Provide the [x, y] coordinate of the cell's center where the given text is located.  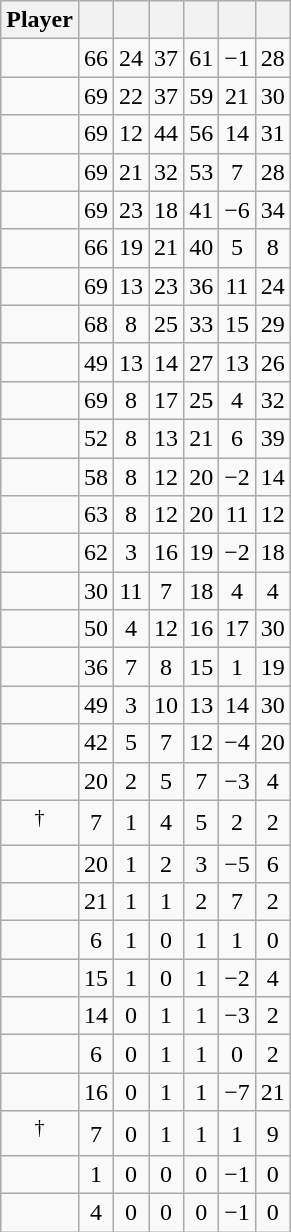
50 [96, 629]
9 [272, 1134]
58 [96, 477]
−7 [238, 1092]
22 [132, 96]
42 [96, 743]
29 [272, 324]
10 [166, 705]
33 [202, 324]
68 [96, 324]
−6 [238, 210]
27 [202, 362]
63 [96, 515]
−4 [238, 743]
59 [202, 96]
39 [272, 438]
Player [40, 20]
44 [166, 134]
52 [96, 438]
62 [96, 553]
26 [272, 362]
61 [202, 58]
34 [272, 210]
31 [272, 134]
41 [202, 210]
−5 [238, 864]
40 [202, 248]
56 [202, 134]
53 [202, 172]
